Scan for the cell matching the given text and deliver its (X, Y) coordinate at center. 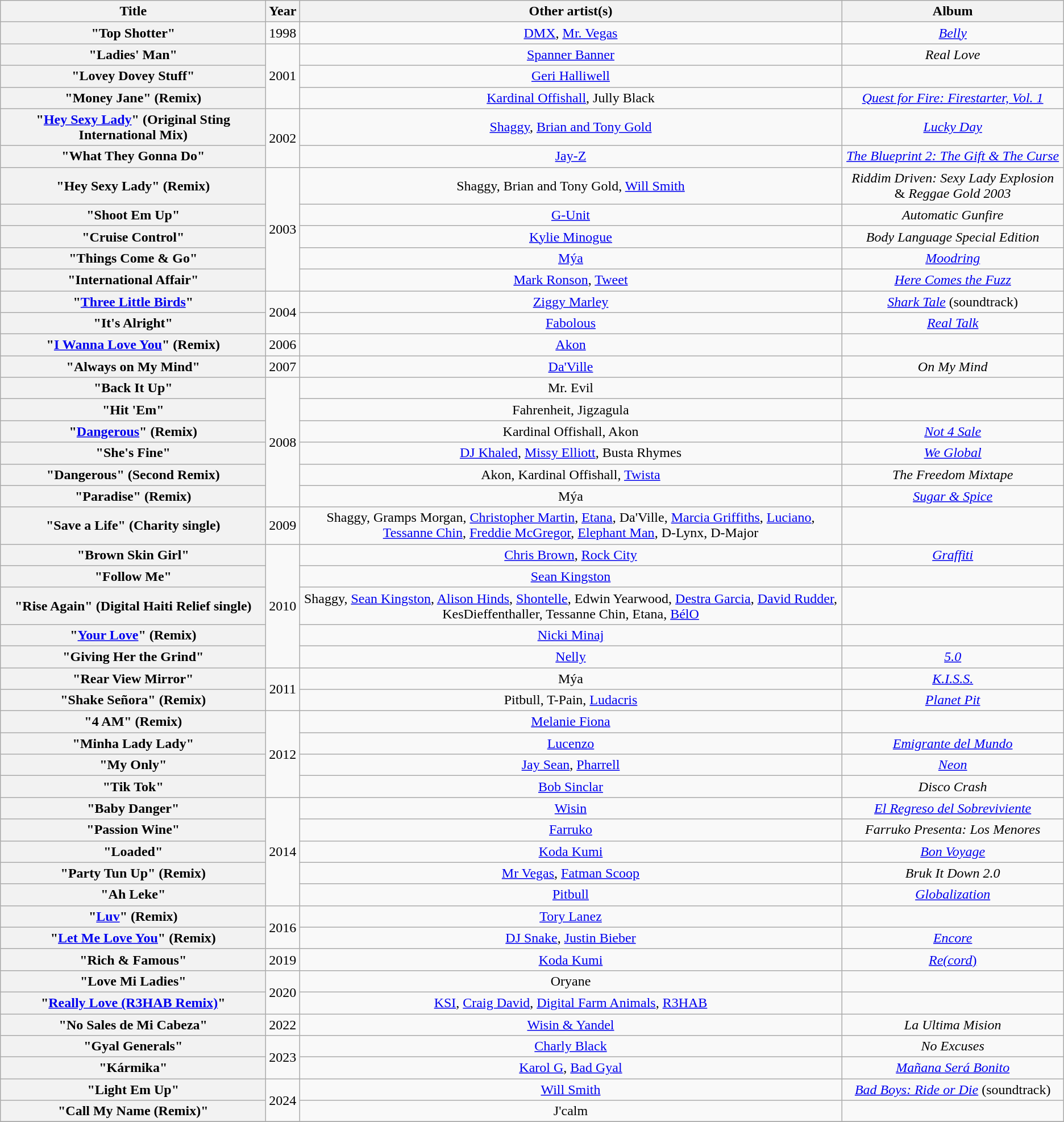
Kardinal Offishall, Jully Black (571, 98)
Emigrante del Mundo (953, 743)
La Ultima Mision (953, 1025)
Planet Pit (953, 700)
Year (283, 11)
We Global (953, 453)
"Three Little Birds" (133, 302)
"Things Come & Go" (133, 258)
2006 (283, 345)
Farruko (571, 830)
"Party Tun Up" (Remix) (133, 873)
2022 (283, 1025)
On My Mind (953, 367)
2024 (283, 1100)
Neon (953, 765)
"I Wanna Love You" (Remix) (133, 345)
Farruko Presenta: Los Menores (953, 830)
DMX, Mr. Vegas (571, 33)
Da'Ville (571, 367)
5.0 (953, 656)
Chris Brown, Rock City (571, 555)
Shaggy, Brian and Tony Gold (571, 127)
The Freedom Mixtape (953, 475)
2011 (283, 689)
"Always on My Mind" (133, 367)
"Minha Lady Lady" (133, 743)
2002 (283, 138)
"Top Shotter" (133, 33)
"Rear View Mirror" (133, 678)
Will Smith (571, 1090)
"Cruise Control" (133, 236)
Spanner Banner (571, 55)
Bad Boys: Ride or Die (soundtrack) (953, 1090)
"Rise Again" (Digital Haiti Relief single) (133, 606)
"Ladies' Man" (133, 55)
Wisin (571, 808)
Shaggy, Gramps Morgan, Christopher Martin, Etana, Da'Ville, Marcia Griffiths, Luciano, Tessanne Chin, Freddie McGregor, Elephant Man, D-Lynx, D-Major (571, 525)
"Paradise" (Remix) (133, 496)
Quest for Fire: Firestarter, Vol. 1 (953, 98)
"Baby Danger" (133, 808)
Riddim Driven: Sexy Lady Explosion & Reggae Gold 2003 (953, 185)
Akon, Kardinal Offishall, Twista (571, 475)
"Follow Me" (133, 576)
Wisin & Yandel (571, 1025)
2009 (283, 525)
"Let Me Love You" (Remix) (133, 938)
Lucenzo (571, 743)
Shaggy, Sean Kingston, Alison Hinds, Shontelle, Edwin Yearwood, Destra Garcia, David Rudder, KesDieffenthaller, Tessanne Chin, Etana, BélO (571, 606)
Akon (571, 345)
Fabolous (571, 323)
Not 4 Sale (953, 431)
"Your Love" (Remix) (133, 635)
Charly Black (571, 1046)
Here Comes the Fuzz (953, 280)
"Giving Her the Grind" (133, 656)
"4 AM" (Remix) (133, 722)
"Loaded" (133, 851)
El Regreso del Sobreviviente (953, 808)
Mañana Será Bonito (953, 1068)
Mr. Evil (571, 388)
Shark Tale (soundtrack) (953, 302)
Nicki Minaj (571, 635)
"Rich & Famous" (133, 959)
2004 (283, 313)
Belly (953, 33)
"No Sales de Mi Cabeza" (133, 1025)
Real Talk (953, 323)
Kylie Minogue (571, 236)
Geri Halliwell (571, 76)
Melanie Fiona (571, 722)
Nelly (571, 656)
The Blueprint 2: The Gift & The Curse (953, 156)
"Shake Señora" (Remix) (133, 700)
"Tik Tok" (133, 787)
2020 (283, 992)
"Hey Sexy Lady" (Original Sting International Mix) (133, 127)
Other artist(s) (571, 11)
Bon Voyage (953, 851)
Bob Sinclar (571, 787)
"Passion Wine" (133, 830)
"Kármika" (133, 1068)
Sugar & Spice (953, 496)
2014 (283, 851)
Shaggy, Brian and Tony Gold, Will Smith (571, 185)
"Dangerous" (Remix) (133, 431)
2007 (283, 367)
Fahrenheit, Jigzagula (571, 410)
Karol G, Bad Gyal (571, 1068)
DJ Khaled, Missy Elliott, Busta Rhymes (571, 453)
Encore (953, 938)
Tory Lanez (571, 916)
Jay Sean, Pharrell (571, 765)
Ziggy Marley (571, 302)
Automatic Gunfire (953, 215)
Graffiti (953, 555)
2012 (283, 754)
"Gyal Generals" (133, 1046)
"Hit 'Em" (133, 410)
"Ah Leke" (133, 895)
"Luv" (Remix) (133, 916)
J'calm (571, 1111)
Sean Kingston (571, 576)
Disco Crash (953, 787)
"Call My Name (Remix)" (133, 1111)
"Light Em Up" (133, 1090)
"Brown Skin Girl" (133, 555)
Lucky Day (953, 127)
Title (133, 11)
2016 (283, 927)
2008 (283, 442)
Pitbull, T-Pain, Ludacris (571, 700)
Oryane (571, 981)
Album (953, 11)
Kardinal Offishall, Akon (571, 431)
G-Unit (571, 215)
2010 (283, 606)
"What They Gonna Do" (133, 156)
DJ Snake, Justin Bieber (571, 938)
Globalization (953, 895)
"Shoot Em Up" (133, 215)
"Love Mi Ladies" (133, 981)
"Really Love (R3HAB Remix)" (133, 1003)
2023 (283, 1057)
"She's Fine" (133, 453)
2003 (283, 228)
Bruk It Down 2.0 (953, 873)
Re(cord) (953, 959)
KSI, Craig David, Digital Farm Animals, R3HAB (571, 1003)
Body Language Special Edition (953, 236)
Moodring (953, 258)
"Back It Up" (133, 388)
"My Only" (133, 765)
Mark Ronson, Tweet (571, 280)
1998 (283, 33)
"Dangerous" (Second Remix) (133, 475)
Real Love (953, 55)
K.I.S.S. (953, 678)
"Lovey Dovey Stuff" (133, 76)
2019 (283, 959)
Jay-Z (571, 156)
"Hey Sexy Lady" (Remix) (133, 185)
"Money Jane" (Remix) (133, 98)
"International Affair" (133, 280)
No Excuses (953, 1046)
"It's Alright" (133, 323)
2001 (283, 76)
Mr Vegas, Fatman Scoop (571, 873)
Pitbull (571, 895)
"Save a Life" (Charity single) (133, 525)
